Detect which cell encompasses the target text, then output its (x, y) center coordinate. 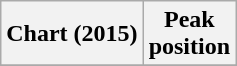
Chart (2015) (72, 34)
Peakposition (189, 34)
